Return (X, Y) of the center of cell containing provided text 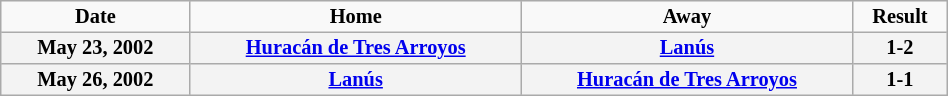
1-2 (900, 48)
May 26, 2002 (96, 80)
Away (686, 17)
Date (96, 17)
May 23, 2002 (96, 48)
1-1 (900, 80)
Result (900, 17)
Home (356, 17)
